Return the (x, y) coordinate for the center point of the cell that contains the specified text.  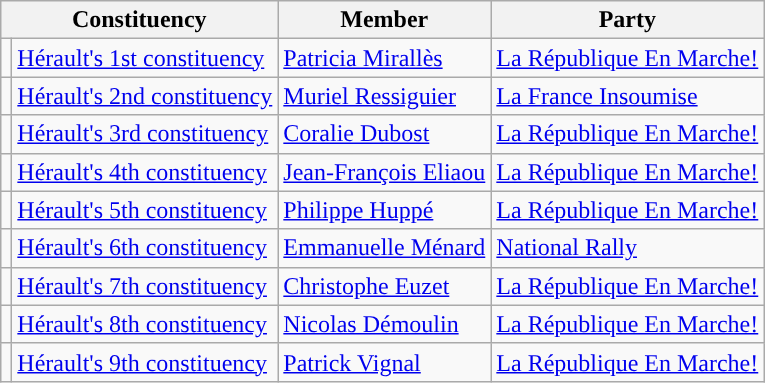
Nicolas Démoulin (384, 324)
Hérault's 2nd constituency (145, 96)
Hérault's 4th constituency (145, 172)
Constituency (140, 20)
Jean-François Eliaou (384, 172)
Hérault's 1st constituency (145, 58)
Patrick Vignal (384, 362)
Christophe Euzet (384, 286)
Muriel Ressiguier (384, 96)
Patricia Mirallès (384, 58)
National Rally (628, 248)
Philippe Huppé (384, 210)
Hérault's 5th constituency (145, 210)
La France Insoumise (628, 96)
Party (628, 20)
Member (384, 20)
Coralie Dubost (384, 134)
Hérault's 6th constituency (145, 248)
Hérault's 9th constituency (145, 362)
Hérault's 3rd constituency (145, 134)
Hérault's 8th constituency (145, 324)
Hérault's 7th constituency (145, 286)
Emmanuelle Ménard (384, 248)
